Capture the cell that displays the provided text and extract its (X, Y) central coordinate. 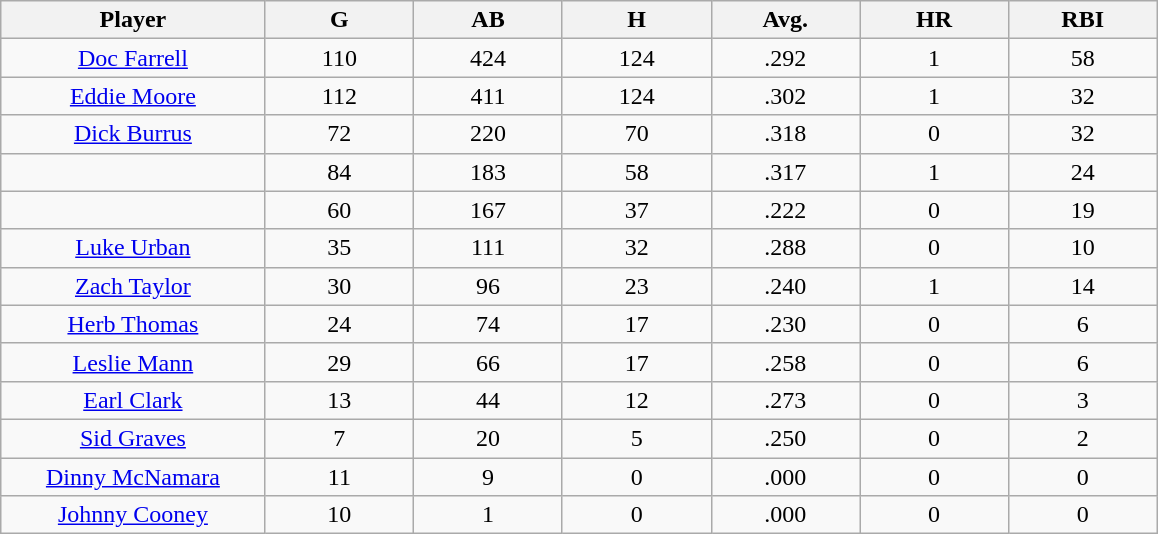
2 (1082, 438)
Player (133, 20)
Dick Burrus (133, 134)
HR (934, 20)
Earl Clark (133, 400)
.292 (786, 58)
H (636, 20)
5 (636, 438)
.222 (786, 210)
9 (488, 477)
84 (340, 172)
11 (340, 477)
Johnny Cooney (133, 515)
70 (636, 134)
Doc Farrell (133, 58)
37 (636, 210)
G (340, 20)
72 (340, 134)
35 (340, 248)
AB (488, 20)
66 (488, 362)
Luke Urban (133, 248)
424 (488, 58)
167 (488, 210)
.318 (786, 134)
411 (488, 96)
112 (340, 96)
.288 (786, 248)
Sid Graves (133, 438)
.302 (786, 96)
60 (340, 210)
14 (1082, 286)
Leslie Mann (133, 362)
19 (1082, 210)
7 (340, 438)
23 (636, 286)
RBI (1082, 20)
111 (488, 248)
.258 (786, 362)
44 (488, 400)
3 (1082, 400)
12 (636, 400)
Dinny McNamara (133, 477)
.250 (786, 438)
29 (340, 362)
96 (488, 286)
74 (488, 324)
13 (340, 400)
220 (488, 134)
.230 (786, 324)
Zach Taylor (133, 286)
20 (488, 438)
Herb Thomas (133, 324)
Eddie Moore (133, 96)
30 (340, 286)
Avg. (786, 20)
.273 (786, 400)
.240 (786, 286)
183 (488, 172)
.317 (786, 172)
110 (340, 58)
